Identify which cell holds the provided text, then report its [x, y] central coordinate. 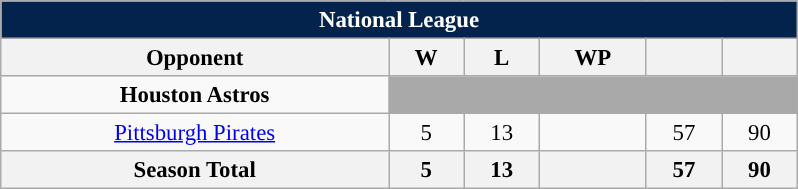
Season Total [195, 170]
W [426, 58]
Opponent [195, 58]
National League [399, 20]
Pittsburgh Pirates [195, 133]
WP [592, 58]
L [502, 58]
Houston Astros [195, 95]
